Scan for the cell matching the given text and deliver its (X, Y) coordinate at center. 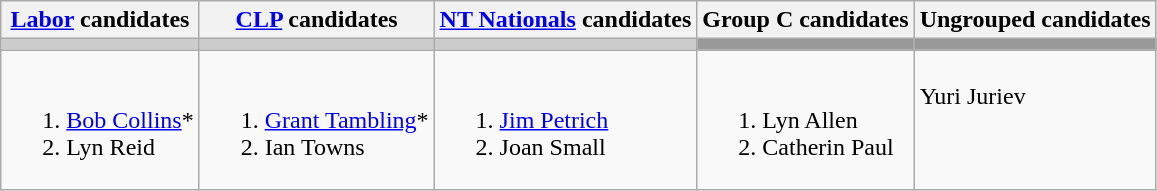
Labor candidates (100, 20)
Lyn AllenCatherin Paul (806, 120)
Bob Collins*Lyn Reid (100, 120)
Jim PetrichJoan Small (566, 120)
NT Nationals candidates (566, 20)
Ungrouped candidates (1035, 20)
Grant Tambling*Ian Towns (316, 120)
CLP candidates (316, 20)
Group C candidates (806, 20)
Yuri Juriev (1035, 120)
